Scan for the cell matching the given text and deliver its (X, Y) coordinate at center. 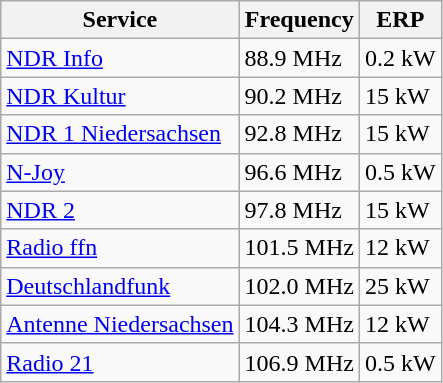
N-Joy (120, 172)
97.8 MHz (299, 210)
92.8 MHz (299, 134)
Deutschlandfunk (120, 286)
ERP (400, 20)
25 kW (400, 286)
Radio ffn (120, 248)
96.6 MHz (299, 172)
NDR Info (120, 58)
0.2 kW (400, 58)
102.0 MHz (299, 286)
104.3 MHz (299, 324)
Antenne Niedersachsen (120, 324)
Service (120, 20)
106.9 MHz (299, 362)
NDR 2 (120, 210)
NDR 1 Niedersachsen (120, 134)
NDR Kultur (120, 96)
101.5 MHz (299, 248)
Frequency (299, 20)
90.2 MHz (299, 96)
88.9 MHz (299, 58)
Radio 21 (120, 362)
